Return [X, Y] of the center of cell containing provided text 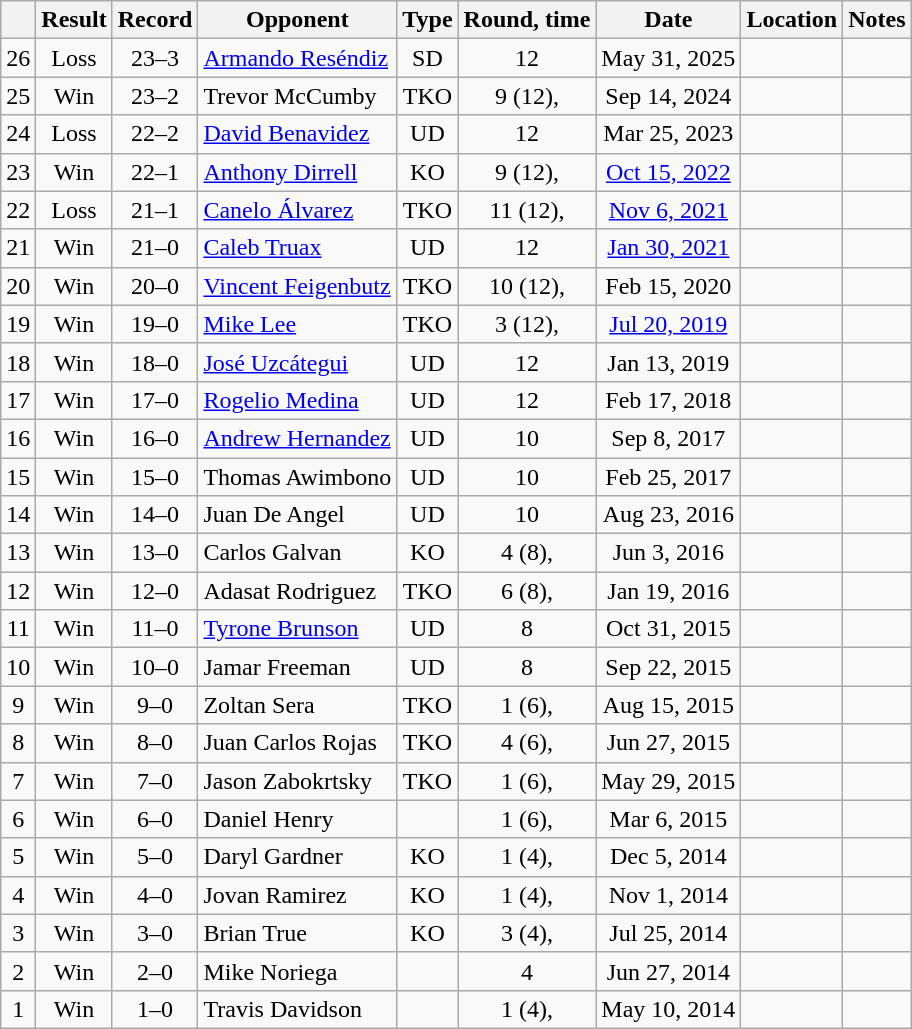
Aug 15, 2015 [668, 705]
23–3 [155, 58]
Type [428, 20]
7 [18, 781]
3–0 [155, 933]
21 [18, 248]
Jun 27, 2015 [668, 743]
Feb 25, 2017 [668, 477]
Aug 23, 2016 [668, 515]
14–0 [155, 515]
Jovan Ramirez [298, 895]
26 [18, 58]
Juan Carlos Rojas [298, 743]
Brian True [298, 933]
Vincent Feigenbutz [298, 286]
1 [18, 1009]
23 [18, 172]
Armando Reséndiz [298, 58]
Oct 31, 2015 [668, 629]
6–0 [155, 819]
Thomas Awimbono [298, 477]
Location [792, 20]
Daryl Gardner [298, 857]
May 31, 2025 [668, 58]
Sep 8, 2017 [668, 438]
May 10, 2014 [668, 1009]
Juan De Angel [298, 515]
José Uzcátegui [298, 362]
14 [18, 515]
Opponent [298, 20]
11 (12), [527, 210]
21–1 [155, 210]
12–0 [155, 591]
Nov 1, 2014 [668, 895]
Canelo Álvarez [298, 210]
3 (12), [527, 324]
4–0 [155, 895]
Record [155, 20]
20–0 [155, 286]
11–0 [155, 629]
Trevor McCumby [298, 96]
Caleb Truax [298, 248]
Oct 15, 2022 [668, 172]
17–0 [155, 400]
Zoltan Sera [298, 705]
Jason Zabokrtsky [298, 781]
2–0 [155, 971]
Feb 17, 2018 [668, 400]
Anthony Dirrell [298, 172]
Feb 15, 2020 [668, 286]
Jun 27, 2014 [668, 971]
Jamar Freeman [298, 667]
25 [18, 96]
22 [18, 210]
Jan 30, 2021 [668, 248]
Tyrone Brunson [298, 629]
9 [18, 705]
David Benavidez [298, 134]
13 [18, 553]
Sep 14, 2024 [668, 96]
24 [18, 134]
1–0 [155, 1009]
6 (8), [527, 591]
Travis Davidson [298, 1009]
21–0 [155, 248]
3 (4), [527, 933]
Rogelio Medina [298, 400]
Jul 20, 2019 [668, 324]
18–0 [155, 362]
Date [668, 20]
Nov 6, 2021 [668, 210]
Carlos Galvan [298, 553]
3 [18, 933]
19 [18, 324]
18 [18, 362]
5–0 [155, 857]
10 (12), [527, 286]
Dec 5, 2014 [668, 857]
7–0 [155, 781]
20 [18, 286]
Round, time [527, 20]
9–0 [155, 705]
4 (6), [527, 743]
15 [18, 477]
Adasat Rodriguez [298, 591]
SD [428, 58]
2 [18, 971]
Sep 22, 2015 [668, 667]
8–0 [155, 743]
10–0 [155, 667]
Mar 25, 2023 [668, 134]
Mike Lee [298, 324]
Jul 25, 2014 [668, 933]
Jun 3, 2016 [668, 553]
Jan 19, 2016 [668, 591]
23–2 [155, 96]
13–0 [155, 553]
May 29, 2015 [668, 781]
Daniel Henry [298, 819]
5 [18, 857]
Result [74, 20]
6 [18, 819]
Mike Noriega [298, 971]
17 [18, 400]
15–0 [155, 477]
Andrew Hernandez [298, 438]
16–0 [155, 438]
Mar 6, 2015 [668, 819]
Notes [877, 20]
11 [18, 629]
22–2 [155, 134]
16 [18, 438]
19–0 [155, 324]
22–1 [155, 172]
4 (8), [527, 553]
Jan 13, 2019 [668, 362]
